Return the (X, Y) coordinate for the center point of the cell that contains the specified text.  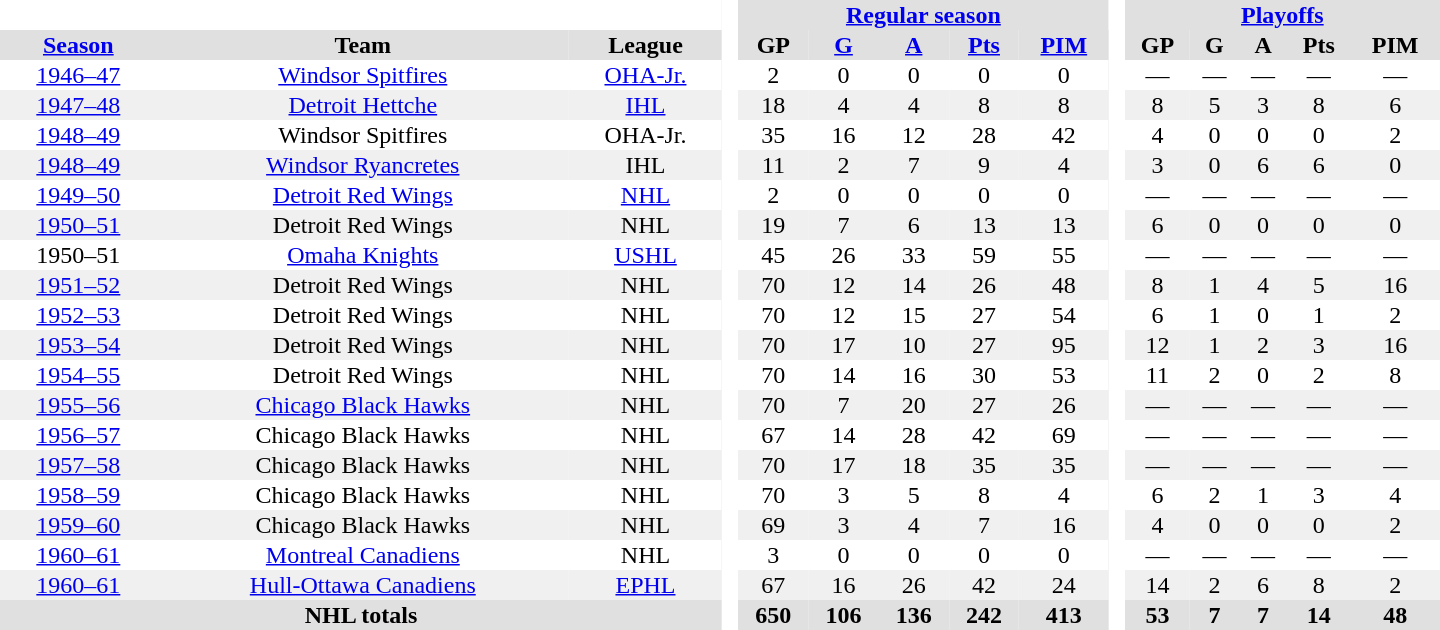
Team (363, 45)
Season (78, 45)
45 (773, 255)
54 (1064, 315)
10 (914, 345)
19 (773, 225)
Windsor Ryancretes (363, 165)
Omaha Knights (363, 255)
15 (914, 315)
Hull-Ottawa Canadiens (363, 585)
1952–53 (78, 315)
1954–55 (78, 375)
9 (984, 165)
55 (1064, 255)
NHL totals (361, 615)
95 (1064, 345)
1958–59 (78, 495)
413 (1064, 615)
106 (843, 615)
20 (914, 405)
Montreal Canadiens (363, 555)
59 (984, 255)
EPHL (646, 585)
1946–47 (78, 75)
1949–50 (78, 195)
1951–52 (78, 285)
242 (984, 615)
1959–60 (78, 525)
USHL (646, 255)
24 (1064, 585)
Detroit Hettche (363, 105)
League (646, 45)
1957–58 (78, 465)
30 (984, 375)
Playoffs (1282, 15)
1953–54 (78, 345)
Regular season (923, 15)
136 (914, 615)
1955–56 (78, 405)
1956–57 (78, 435)
33 (914, 255)
1947–48 (78, 105)
650 (773, 615)
